Locate the cell with the specified text and output its [X, Y] center coordinate. 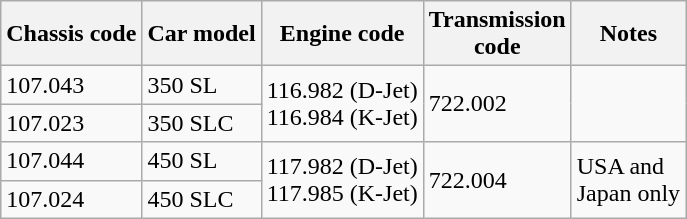
Transmissioncode [497, 34]
107.023 [72, 123]
450 SL [202, 161]
350 SL [202, 85]
450 SLC [202, 199]
116.982 (D-Jet)116.984 (K-Jet) [342, 104]
Chassis code [72, 34]
107.024 [72, 199]
722.004 [497, 180]
Notes [628, 34]
107.043 [72, 85]
107.044 [72, 161]
Engine code [342, 34]
350 SLC [202, 123]
722.002 [497, 104]
Car model [202, 34]
117.982 (D-Jet)117.985 (K-Jet) [342, 180]
USA andJapan only [628, 180]
